Return (x, y) of the center of cell containing provided text 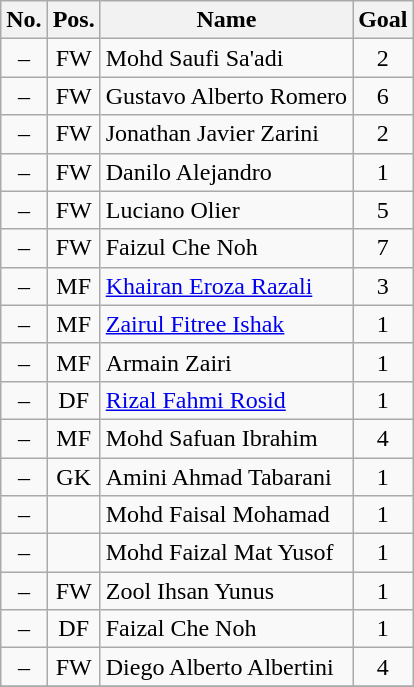
5 (383, 210)
6 (383, 96)
Amini Ahmad Tabarani (226, 477)
Mohd Safuan Ibrahim (226, 438)
Diego Alberto Albertini (226, 667)
Zool Ihsan Yunus (226, 591)
Faizul Che Noh (226, 248)
Gustavo Alberto Romero (226, 96)
GK (74, 477)
Pos. (74, 20)
Rizal Fahmi Rosid (226, 400)
7 (383, 248)
Mohd Faizal Mat Yusof (226, 553)
Zairul Fitree Ishak (226, 324)
Name (226, 20)
No. (24, 20)
Faizal Che Noh (226, 629)
Jonathan Javier Zarini (226, 134)
Goal (383, 20)
Mohd Saufi Sa'adi (226, 58)
3 (383, 286)
Mohd Faisal Mohamad (226, 515)
Armain Zairi (226, 362)
Luciano Olier (226, 210)
Khairan Eroza Razali (226, 286)
Danilo Alejandro (226, 172)
